Extract the [X, Y] coordinate from the center of the cell holding the provided text.  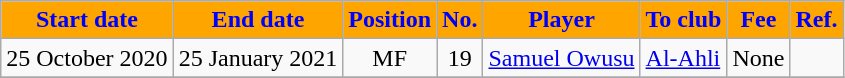
No. [460, 20]
MF [390, 58]
End date [258, 20]
Player [562, 20]
Ref. [816, 20]
Position [390, 20]
25 October 2020 [87, 58]
25 January 2021 [258, 58]
Al-Ahli [684, 58]
Fee [758, 20]
Start date [87, 20]
Samuel Owusu [562, 58]
None [758, 58]
19 [460, 58]
To club [684, 20]
